From the cell containing the given text, extract its center point as [X, Y] coordinate. 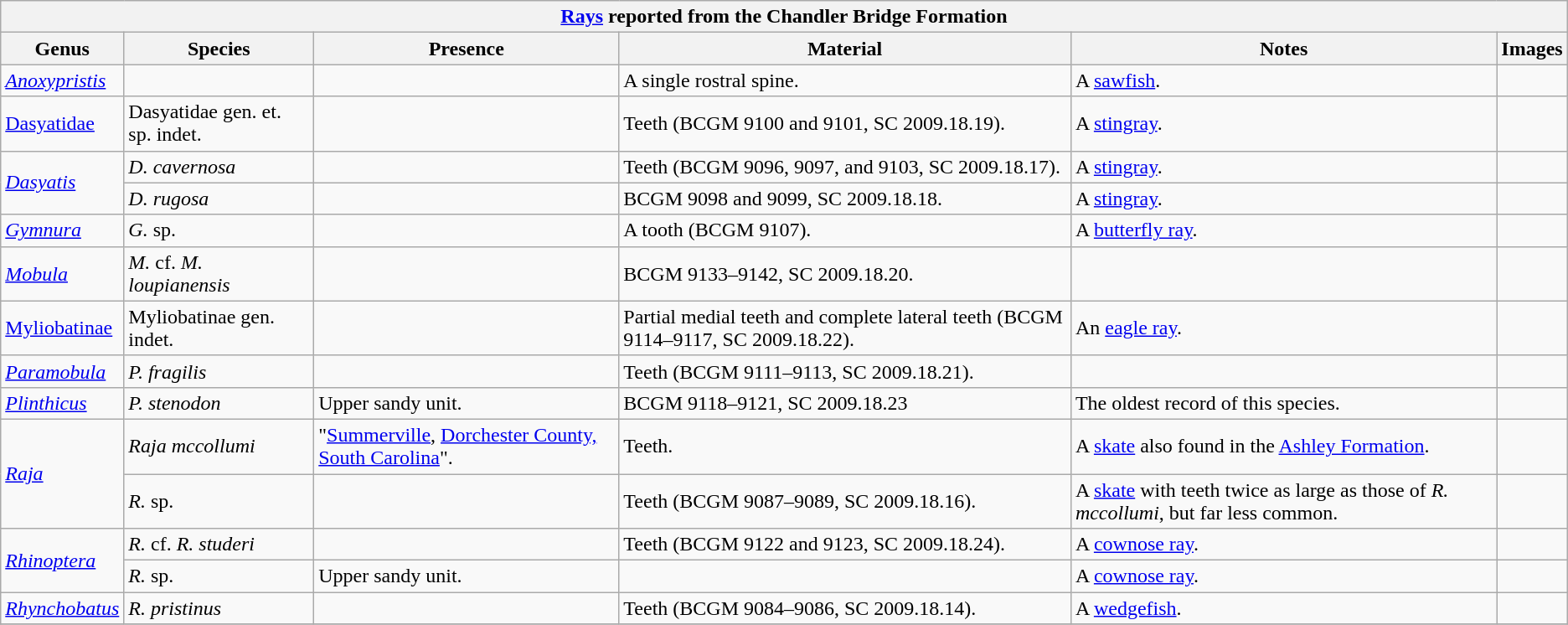
R. cf. R. studeri [219, 545]
An eagle ray. [1283, 328]
Notes [1283, 49]
Raja mccollumi [219, 446]
Teeth (BCGM 9096, 9097, and 9103, SC 2009.18.17). [845, 167]
Presence [467, 49]
P. stenodon [219, 403]
A wedgefish. [1283, 608]
Myliobatinae [62, 328]
A skate with teeth twice as large as those of R. mccollumi, but far less common. [1283, 501]
A tooth (BCGM 9107). [845, 230]
Paramobula [62, 371]
Teeth. [845, 446]
"Summerville, Dorchester County, South Carolina". [467, 446]
Images [1532, 49]
The oldest record of this species. [1283, 403]
R. pristinus [219, 608]
Mobula [62, 273]
P. fragilis [219, 371]
Rhynchobatus [62, 608]
Teeth (BCGM 9084–9086, SC 2009.18.14). [845, 608]
Dasyatidae [62, 124]
Anoxypristis [62, 80]
Teeth (BCGM 9111–9113, SC 2009.18.21). [845, 371]
Dasyatis [62, 183]
Rays reported from the Chandler Bridge Formation [784, 17]
Gymnura [62, 230]
Species [219, 49]
D. cavernosa [219, 167]
Plinthicus [62, 403]
D. rugosa [219, 199]
M. cf. M. loupianensis [219, 273]
Genus [62, 49]
BCGM 9098 and 9099, SC 2009.18.18. [845, 199]
Myliobatinae gen. indet. [219, 328]
A single rostral spine. [845, 80]
A butterfly ray. [1283, 230]
A skate also found in the Ashley Formation. [1283, 446]
G. sp. [219, 230]
Dasyatidae gen. et. sp. indet. [219, 124]
BCGM 9118–9121, SC 2009.18.23 [845, 403]
A sawfish. [1283, 80]
Partial medial teeth and complete lateral teeth (BCGM 9114–9117, SC 2009.18.22). [845, 328]
Teeth (BCGM 9100 and 9101, SC 2009.18.19). [845, 124]
Teeth (BCGM 9087–9089, SC 2009.18.16). [845, 501]
Teeth (BCGM 9122 and 9123, SC 2009.18.24). [845, 545]
BCGM 9133–9142, SC 2009.18.20. [845, 273]
Material [845, 49]
Raja [62, 473]
Rhinoptera [62, 560]
